Capture the cell that displays the provided text and extract its (X, Y) central coordinate. 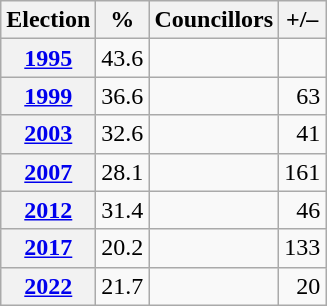
20 (302, 286)
2003 (48, 134)
+/– (302, 20)
21.7 (122, 286)
32.6 (122, 134)
1995 (48, 58)
28.1 (122, 172)
Election (48, 20)
133 (302, 248)
161 (302, 172)
36.6 (122, 96)
1999 (48, 96)
% (122, 20)
2007 (48, 172)
2022 (48, 286)
2017 (48, 248)
31.4 (122, 210)
46 (302, 210)
43.6 (122, 58)
63 (302, 96)
Councillors (214, 20)
41 (302, 134)
20.2 (122, 248)
2012 (48, 210)
